Find where the given text appears and provide that cell's center as (X, Y) coordinate. 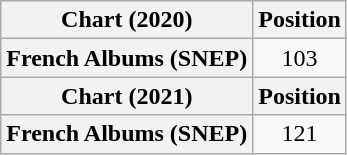
Chart (2020) (127, 20)
121 (300, 134)
103 (300, 58)
Chart (2021) (127, 96)
